Return [X, Y] of the center of cell containing provided text 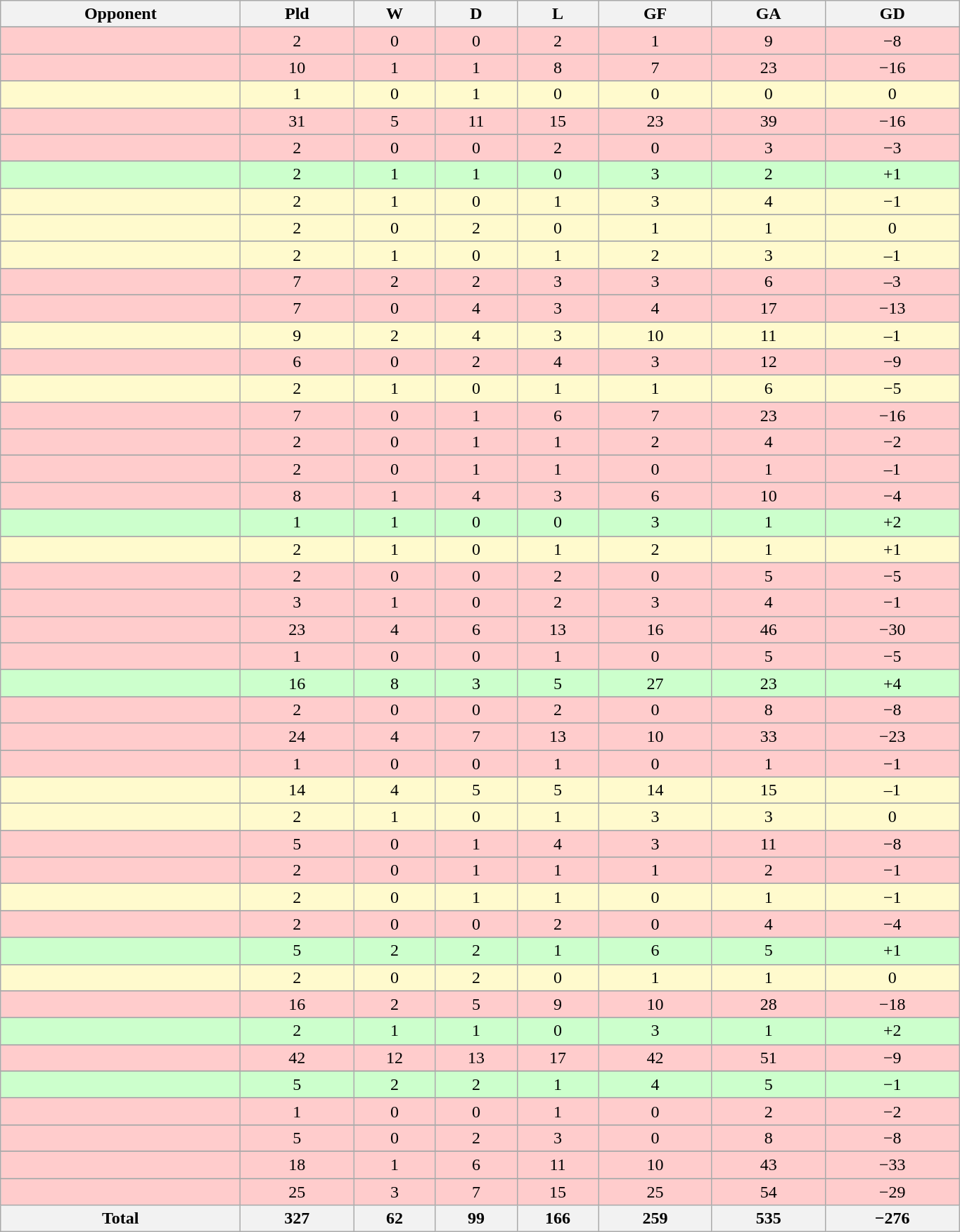
−30 [892, 629]
−13 [892, 308]
−23 [892, 736]
27 [655, 683]
28 [768, 1004]
Total [121, 1219]
18 [297, 1164]
−3 [892, 148]
46 [768, 629]
33 [768, 736]
−29 [892, 1192]
−18 [892, 1004]
+4 [892, 683]
W [395, 14]
166 [558, 1219]
GA [768, 14]
GD [892, 14]
31 [297, 121]
Opponent [121, 14]
−276 [892, 1219]
D [476, 14]
Pld [297, 14]
327 [297, 1219]
99 [476, 1219]
43 [768, 1164]
535 [768, 1219]
−33 [892, 1164]
51 [768, 1058]
259 [655, 1219]
39 [768, 121]
–3 [892, 281]
62 [395, 1219]
L [558, 14]
GF [655, 14]
24 [297, 736]
54 [768, 1192]
